Determine the (x, y) coordinate at the center of the cell enclosing the given text.  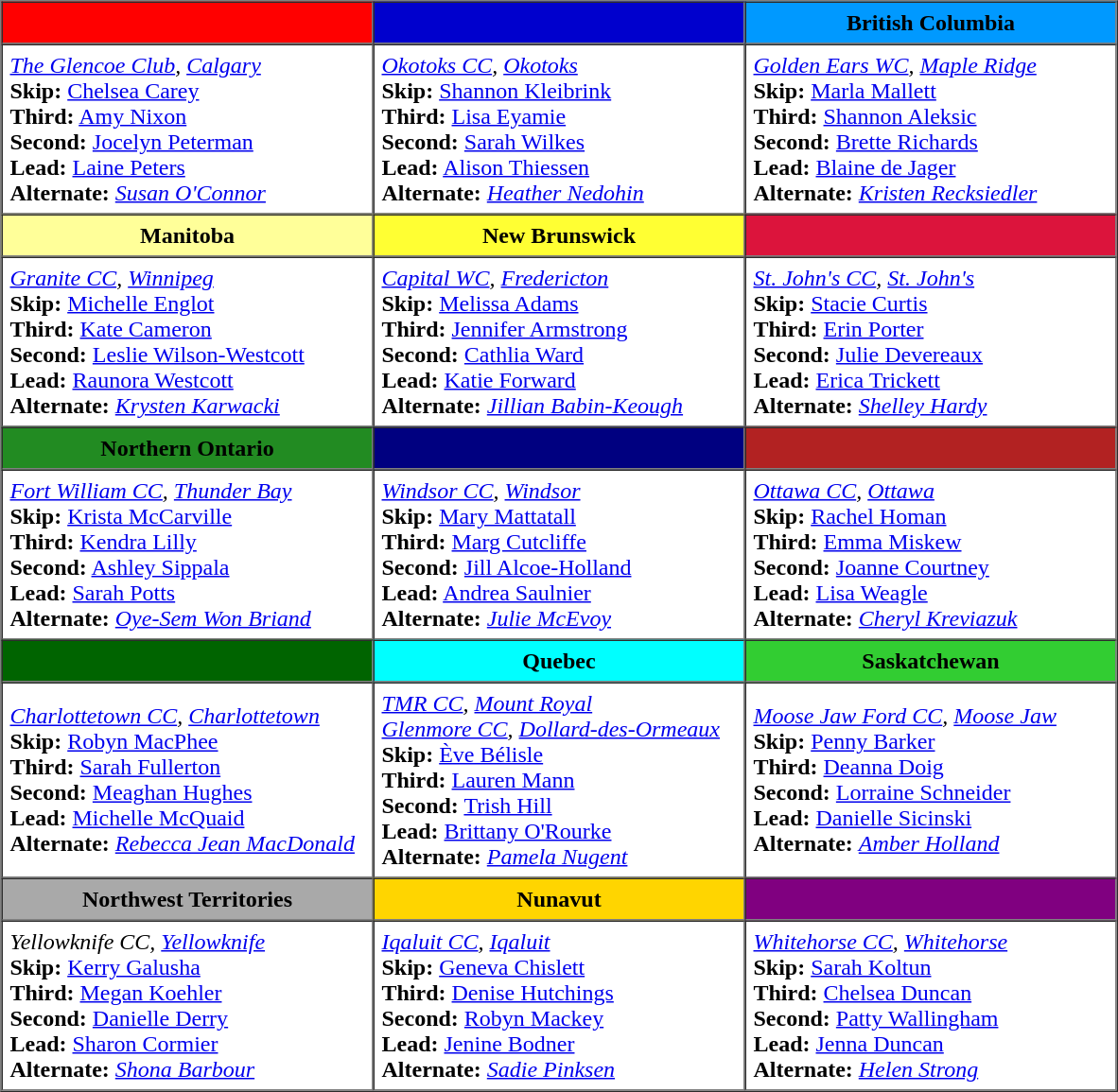
Whitehorse CC, WhitehorseSkip: Sarah Koltun Third: Chelsea Duncan Second: Patty Wallingham Lead: Jenna Duncan Alternate: Helen Strong (931, 1006)
Moose Jaw Ford CC, Moose JawSkip: Penny Barker Third: Deanna Doig Second: Lorraine Schneider Lead: Danielle Sicinski Alternate: Amber Holland (931, 781)
Saskatchewan (931, 660)
Windsor CC, WindsorSkip: Mary Mattatall Third: Marg Cutcliffe Second: Jill Alcoe-Holland Lead: Andrea Saulnier Alternate: Julie McEvoy (558, 554)
Ottawa CC, OttawaSkip: Rachel Homan Third: Emma Miskew Second: Joanne Courtney Lead: Lisa Weagle Alternate: Cheryl Kreviazuk (931, 554)
Quebec (558, 660)
New Brunswick (558, 234)
Okotoks CC, OkotoksSkip: Shannon Kleibrink Third: Lisa Eyamie Second: Sarah Wilkes Lead: Alison Thiessen Alternate: Heather Nedohin (558, 129)
Yellowknife CC, YellowknifeSkip: Kerry Galusha Third: Megan Koehler Second: Danielle Derry Lead: Sharon Cormier Alternate: Shona Barbour (187, 1006)
Granite CC, WinnipegSkip: Michelle Englot Third: Kate Cameron Second: Leslie Wilson-Westcott Lead: Raunora Westcott Alternate: Krysten Karwacki (187, 342)
Fort William CC, Thunder BaySkip: Krista McCarville Third: Kendra Lilly Second: Ashley Sippala Lead: Sarah Potts Alternate: Oye-Sem Won Briand (187, 554)
Manitoba (187, 234)
Capital WC, FrederictonSkip: Melissa Adams Third: Jennifer Armstrong Second: Cathlia Ward Lead: Katie Forward Alternate: Jillian Babin-Keough (558, 342)
The Glencoe Club, CalgarySkip: Chelsea Carey Third: Amy Nixon Second: Jocelyn Peterman Lead: Laine Peters Alternate: Susan O'Connor (187, 129)
Nunavut (558, 898)
British Columbia (931, 23)
Golden Ears WC, Maple RidgeSkip: Marla Mallett Third: Shannon Aleksic Second: Brette Richards Lead: Blaine de Jager Alternate: Kristen Recksiedler (931, 129)
Northern Ontario (187, 448)
Northwest Territories (187, 898)
Iqaluit CC, IqaluitSkip: Geneva Chislett Third: Denise Hutchings Second: Robyn Mackey Lead: Jenine Bodner Alternate: Sadie Pinksen (558, 1006)
St. John's CC, St. John'sSkip: Stacie Curtis Third: Erin Porter Second: Julie Devereaux Lead: Erica Trickett Alternate: Shelley Hardy (931, 342)
